Pinpoint the cell where the given text exists, returning its (X, Y) midpoint coordinate. 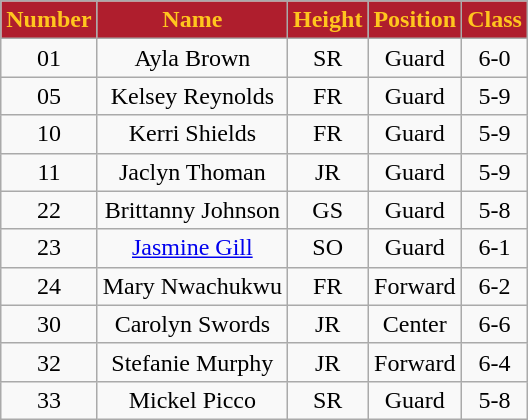
Mickel Picco (192, 400)
Jaclyn Thoman (192, 172)
Kerri Shields (192, 134)
22 (49, 210)
Carolyn Swords (192, 324)
Position (415, 20)
24 (49, 286)
11 (49, 172)
Ayla Brown (192, 58)
Stefanie Murphy (192, 362)
Height (328, 20)
23 (49, 248)
Name (192, 20)
32 (49, 362)
Center (415, 324)
01 (49, 58)
Kelsey Reynolds (192, 96)
33 (49, 400)
SO (328, 248)
GS (328, 210)
Class (495, 20)
6-6 (495, 324)
6-0 (495, 58)
Brittanny Johnson (192, 210)
Number (49, 20)
30 (49, 324)
Jasmine Gill (192, 248)
Mary Nwachukwu (192, 286)
6-1 (495, 248)
05 (49, 96)
10 (49, 134)
6-2 (495, 286)
6-4 (495, 362)
